Pinpoint the cell where the given text exists, returning its [x, y] midpoint coordinate. 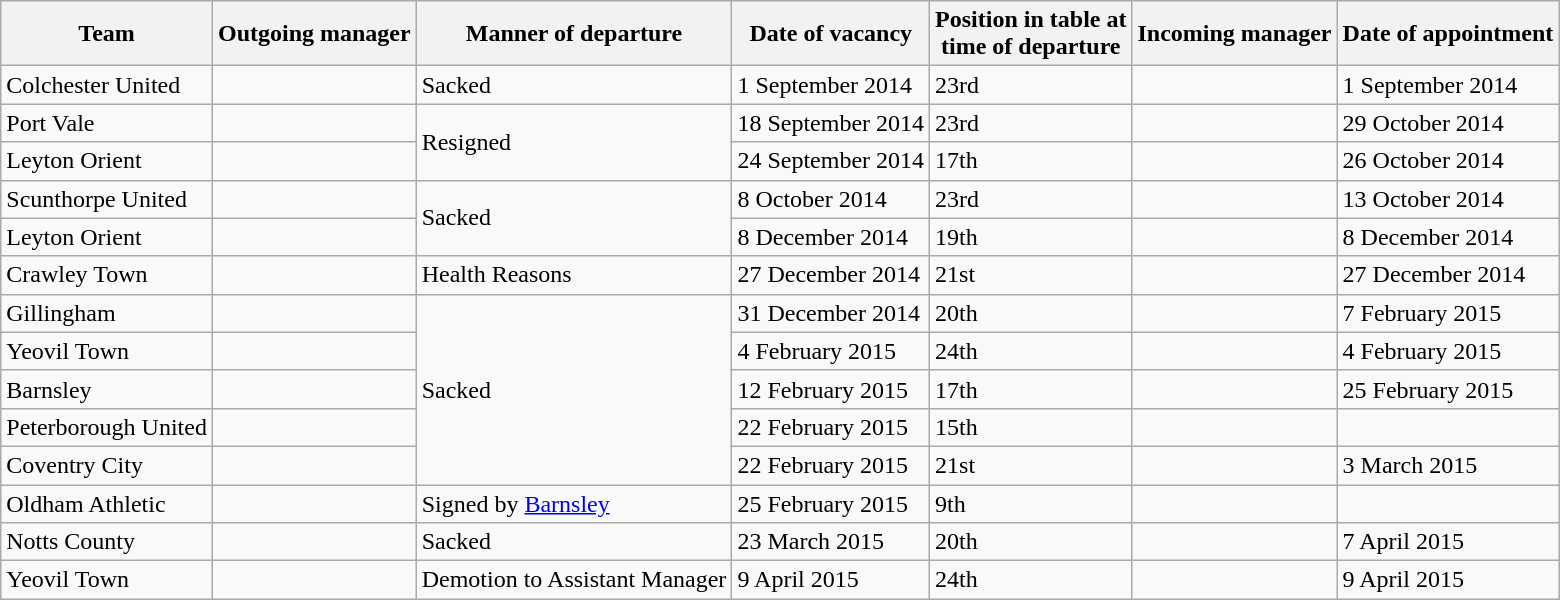
26 October 2014 [1448, 161]
Peterborough United [107, 427]
Position in table attime of departure [1031, 34]
Coventry City [107, 465]
24 September 2014 [831, 161]
Notts County [107, 542]
8 October 2014 [831, 199]
19th [1031, 237]
12 February 2015 [831, 389]
Gillingham [107, 313]
31 December 2014 [831, 313]
Date of vacancy [831, 34]
Colchester United [107, 85]
29 October 2014 [1448, 123]
23 March 2015 [831, 542]
Oldham Athletic [107, 503]
Scunthorpe United [107, 199]
Demotion to Assistant Manager [574, 580]
7 February 2015 [1448, 313]
Port Vale [107, 123]
3 March 2015 [1448, 465]
7 April 2015 [1448, 542]
Outgoing manager [314, 34]
Incoming manager [1234, 34]
15th [1031, 427]
Crawley Town [107, 275]
Date of appointment [1448, 34]
18 September 2014 [831, 123]
Barnsley [107, 389]
Manner of departure [574, 34]
9th [1031, 503]
Health Reasons [574, 275]
Team [107, 34]
Resigned [574, 142]
Signed by Barnsley [574, 503]
13 October 2014 [1448, 199]
